Find where the given text appears and provide that cell's center as [X, Y] coordinate. 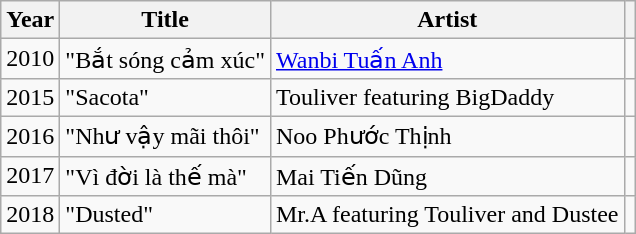
Noo Phước Thịnh [447, 136]
2017 [30, 176]
"Như vậy mãi thôi" [166, 136]
2016 [30, 136]
"Sacota" [166, 97]
Artist [447, 20]
"Dusted" [166, 215]
2010 [30, 59]
Year [30, 20]
"Vì đời là thế mà" [166, 176]
Mr.A featuring Touliver and Dustee [447, 215]
Mai Tiến Dũng [447, 176]
Title [166, 20]
Touliver featuring BigDaddy [447, 97]
"Bắt sóng cảm xúc" [166, 59]
2015 [30, 97]
Wanbi Tuấn Anh [447, 59]
2018 [30, 215]
